Extract the [X, Y] coordinate from the center of the cell holding the provided text.  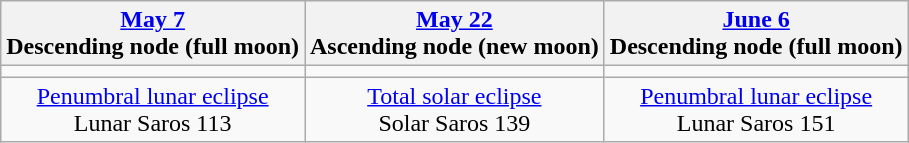
Penumbral lunar eclipseLunar Saros 113 [153, 110]
Penumbral lunar eclipseLunar Saros 151 [756, 110]
May 22Ascending node (new moon) [454, 34]
June 6Descending node (full moon) [756, 34]
May 7Descending node (full moon) [153, 34]
Total solar eclipseSolar Saros 139 [454, 110]
